Scan for the cell matching the given text and deliver its (X, Y) coordinate at center. 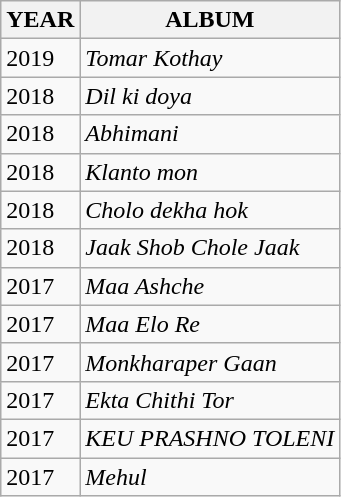
Monkharaper Gaan (210, 362)
Cholo dekha hok (210, 210)
KEU PRASHNO TOLENI (210, 438)
Klanto mon (210, 172)
Dil ki doya (210, 96)
Tomar Kothay (210, 58)
Maa Elo Re (210, 324)
Abhimani (210, 134)
Maa Ashche (210, 286)
ALBUM (210, 20)
Mehul (210, 477)
2019 (40, 58)
Ekta Chithi Tor (210, 400)
Jaak Shob Chole Jaak (210, 248)
YEAR (40, 20)
